Provide the [X, Y] coordinate of the cell's center where the given text is located.  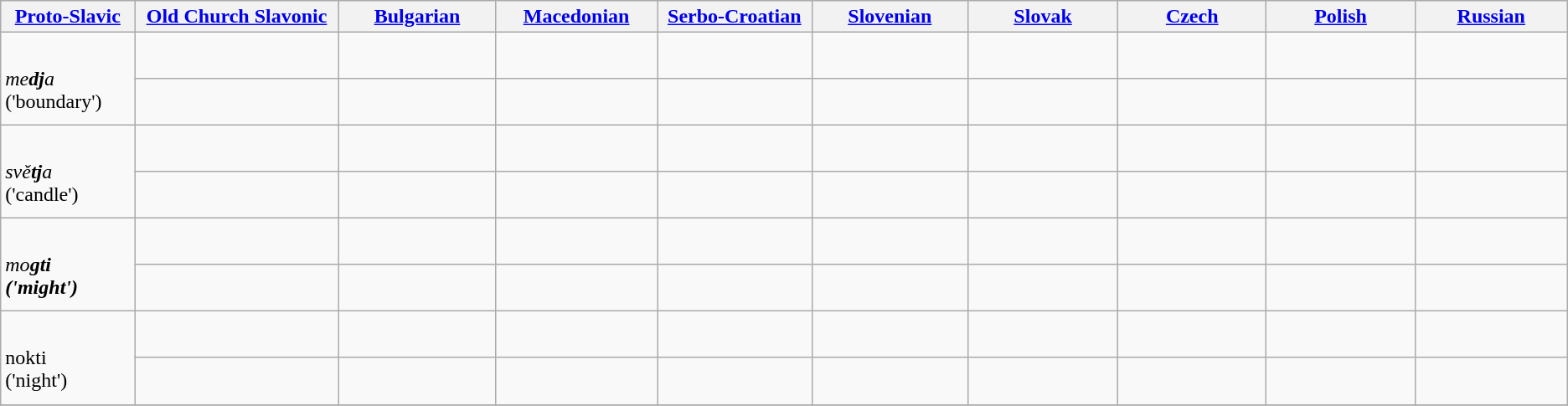
Slovenian [890, 17]
Old Church Slavonic [237, 17]
nokti('night') [68, 358]
Macedonian [576, 17]
Proto-Slavic [68, 17]
Serbo-Croatian [735, 17]
medja ('boundary') [68, 79]
Czech [1193, 17]
světja('candle') [68, 172]
Russian [1491, 17]
Slovak [1044, 17]
mogti('might') [68, 265]
Polish [1340, 17]
Bulgarian [417, 17]
